Detect which cell encompasses the target text, then output its [x, y] center coordinate. 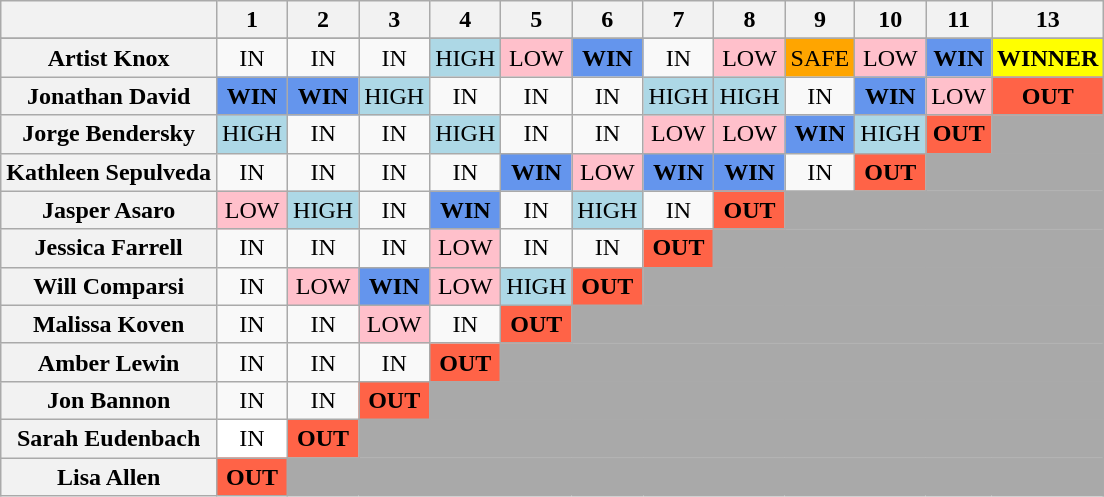
Kathleen Sepulveda [109, 172]
Jessica Farrell [109, 248]
WINNER [1048, 58]
Jorge Bendersky [109, 134]
10 [890, 20]
5 [536, 20]
Malissa Koven [109, 324]
Jasper Asaro [109, 210]
13 [1048, 20]
Artist Knox [109, 58]
Jon Bannon [109, 400]
SAFE [820, 58]
3 [394, 20]
8 [750, 20]
7 [678, 20]
Will Comparsi [109, 286]
Amber Lewin [109, 362]
2 [324, 20]
Sarah Eudenbach [109, 438]
6 [608, 20]
1 [252, 20]
11 [959, 20]
Lisa Allen [109, 477]
4 [466, 20]
9 [820, 20]
Jonathan David [109, 96]
